Scan for the cell matching the given text and deliver its (X, Y) coordinate at center. 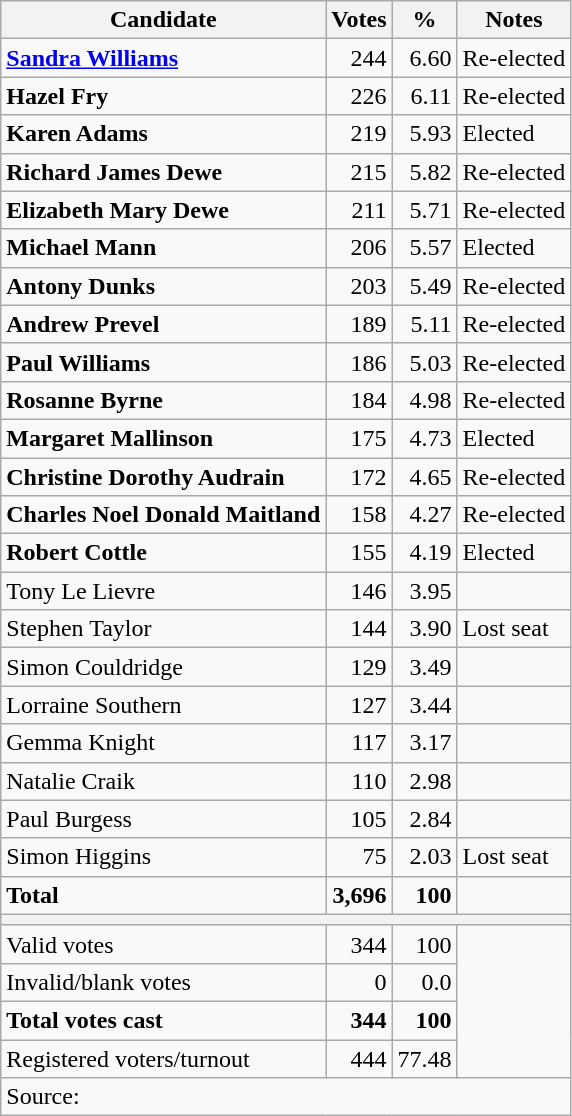
Total votes cast (164, 1020)
Candidate (164, 20)
6.60 (424, 58)
189 (359, 324)
2.98 (424, 781)
3.17 (424, 743)
3,696 (359, 895)
Antony Dunks (164, 286)
4.65 (424, 477)
244 (359, 58)
Natalie Craik (164, 781)
211 (359, 210)
146 (359, 591)
226 (359, 96)
5.93 (424, 134)
2.03 (424, 857)
Paul Williams (164, 362)
2.84 (424, 819)
3.95 (424, 591)
Valid votes (164, 944)
Andrew Prevel (164, 324)
Tony Le Lievre (164, 591)
Stephen Taylor (164, 629)
5.49 (424, 286)
127 (359, 705)
3.90 (424, 629)
Gemma Knight (164, 743)
Votes (359, 20)
Karen Adams (164, 134)
Charles Noel Donald Maitland (164, 515)
Invalid/blank votes (164, 982)
444 (359, 1059)
219 (359, 134)
5.11 (424, 324)
155 (359, 553)
3.49 (424, 667)
Simon Higgins (164, 857)
4.19 (424, 553)
4.27 (424, 515)
175 (359, 438)
Michael Mann (164, 248)
Hazel Fry (164, 96)
Lorraine Southern (164, 705)
184 (359, 400)
186 (359, 362)
117 (359, 743)
172 (359, 477)
4.73 (424, 438)
0 (359, 982)
4.98 (424, 400)
75 (359, 857)
206 (359, 248)
Registered voters/turnout (164, 1059)
Elizabeth Mary Dewe (164, 210)
Paul Burgess (164, 819)
215 (359, 172)
5.03 (424, 362)
Sandra Williams (164, 58)
% (424, 20)
6.11 (424, 96)
Source: (286, 1097)
Richard James Dewe (164, 172)
Christine Dorothy Audrain (164, 477)
Total (164, 895)
110 (359, 781)
77.48 (424, 1059)
5.57 (424, 248)
3.44 (424, 705)
Margaret Mallinson (164, 438)
105 (359, 819)
129 (359, 667)
0.0 (424, 982)
Rosanne Byrne (164, 400)
Robert Cottle (164, 553)
Notes (514, 20)
158 (359, 515)
5.71 (424, 210)
144 (359, 629)
Simon Couldridge (164, 667)
203 (359, 286)
5.82 (424, 172)
